Find where the given text appears and provide that cell's center as [x, y] coordinate. 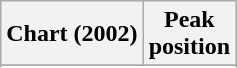
Peakposition [189, 34]
Chart (2002) [72, 34]
